Search for the cell housing the specified text and yield its [x, y] center coordinate. 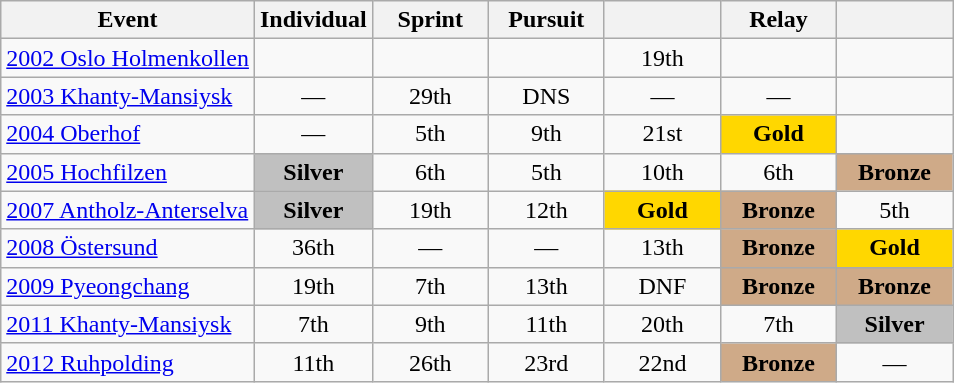
29th [430, 96]
DNS [546, 96]
2011 Khanty-Mansiysk [128, 324]
Pursuit [546, 20]
23rd [546, 362]
Relay [778, 20]
2002 Oslo Holmenkollen [128, 58]
Event [128, 20]
2003 Khanty-Mansiysk [128, 96]
2007 Antholz-Anterselva [128, 210]
2004 Oberhof [128, 134]
21st [662, 134]
Sprint [430, 20]
36th [313, 248]
2008 Östersund [128, 248]
10th [662, 172]
2005 Hochfilzen [128, 172]
2012 Ruhpolding [128, 362]
DNF [662, 286]
22nd [662, 362]
12th [546, 210]
20th [662, 324]
26th [430, 362]
2009 Pyeongchang [128, 286]
Individual [313, 20]
